For the text-containing cell, return its midpoint in (X, Y) coordinate format. 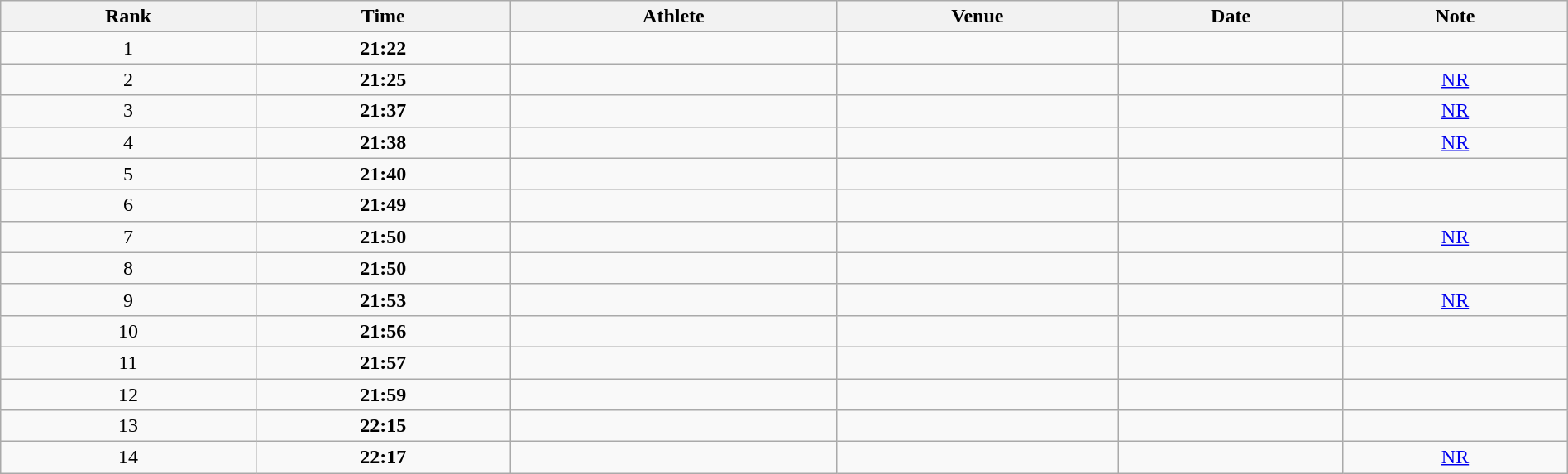
9 (128, 299)
21:57 (383, 362)
21:49 (383, 205)
11 (128, 362)
3 (128, 111)
2 (128, 79)
21:53 (383, 299)
1 (128, 48)
8 (128, 268)
21:40 (383, 174)
21:37 (383, 111)
21:22 (383, 48)
13 (128, 426)
21:38 (383, 142)
21:56 (383, 331)
Time (383, 17)
Note (1456, 17)
22:17 (383, 457)
21:25 (383, 79)
6 (128, 205)
12 (128, 395)
14 (128, 457)
Venue (978, 17)
10 (128, 331)
Athlete (673, 17)
7 (128, 237)
Rank (128, 17)
22:15 (383, 426)
4 (128, 142)
5 (128, 174)
21:59 (383, 395)
Date (1231, 17)
